Find where the given text appears and provide that cell's center as (X, Y) coordinate. 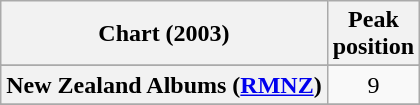
Chart (2003) (164, 34)
9 (373, 85)
New Zealand Albums (RMNZ) (164, 85)
Peak position (373, 34)
